Scan for the cell matching the given text and deliver its (x, y) coordinate at center. 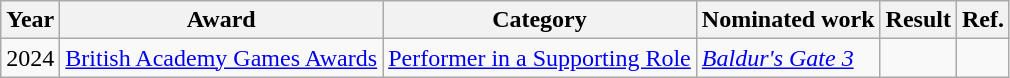
Award (222, 20)
Baldur's Gate 3 (788, 58)
Performer in a Supporting Role (540, 58)
Year (30, 20)
British Academy Games Awards (222, 58)
Ref. (982, 20)
2024 (30, 58)
Result (918, 20)
Nominated work (788, 20)
Category (540, 20)
